Detect which cell encompasses the target text, then output its (x, y) center coordinate. 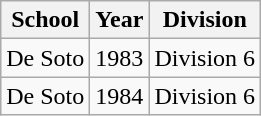
Division (205, 20)
1984 (120, 96)
School (46, 20)
1983 (120, 58)
Year (120, 20)
